From the cell containing the given text, extract its center point as [x, y] coordinate. 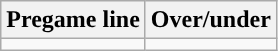
Pregame line [74, 20]
Over/under [210, 20]
